Provide the (X, Y) coordinate of the cell's center where the given text is located.  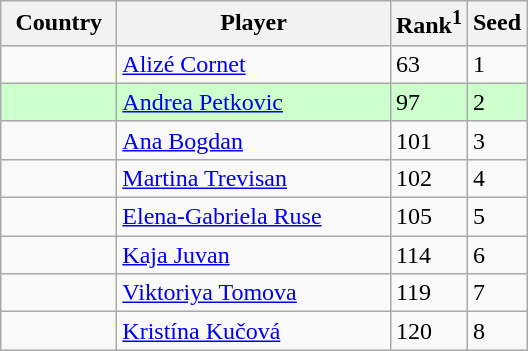
1 (496, 64)
Seed (496, 24)
4 (496, 178)
114 (428, 255)
8 (496, 331)
2 (496, 102)
101 (428, 140)
Andrea Petkovic (254, 102)
5 (496, 217)
97 (428, 102)
Alizé Cornet (254, 64)
Kaja Juvan (254, 255)
Ana Bogdan (254, 140)
105 (428, 217)
120 (428, 331)
Elena-Gabriela Ruse (254, 217)
Player (254, 24)
Martina Trevisan (254, 178)
119 (428, 293)
63 (428, 64)
7 (496, 293)
3 (496, 140)
Viktoriya Tomova (254, 293)
Kristína Kučová (254, 331)
Rank1 (428, 24)
102 (428, 178)
6 (496, 255)
Country (59, 24)
